Determine the (x, y) coordinate at the center of the cell enclosing the given text.  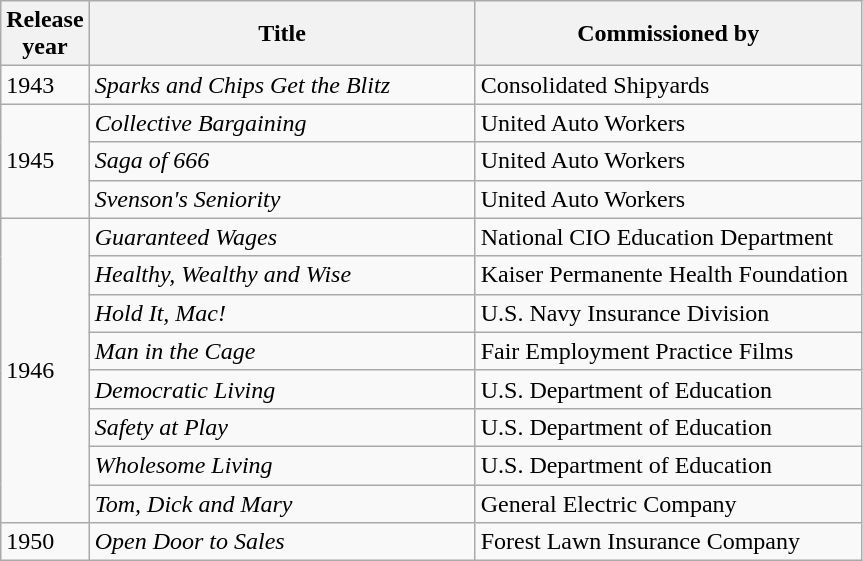
Tom, Dick and Mary (282, 503)
Safety at Play (282, 427)
Hold It, Mac! (282, 313)
Healthy, Wealthy and Wise (282, 275)
Title (282, 34)
Release year (45, 34)
Fair Employment Practice Films (668, 351)
Wholesome Living (282, 465)
1943 (45, 85)
Sparks and Chips Get the Blitz (282, 85)
Kaiser Permanente Health Foundation (668, 275)
Democratic Living (282, 389)
Forest Lawn Insurance Company (668, 542)
General Electric Company (668, 503)
Open Door to Sales (282, 542)
Commissioned by (668, 34)
Man in the Cage (282, 351)
Saga of 666 (282, 161)
Svenson's Seniority (282, 199)
1945 (45, 161)
U.S. Navy Insurance Division (668, 313)
National CIO Education Department (668, 237)
Collective Bargaining (282, 123)
Guaranteed Wages (282, 237)
1946 (45, 370)
Consolidated Shipyards (668, 85)
1950 (45, 542)
